Identify which cell holds the provided text, then report its [X, Y] central coordinate. 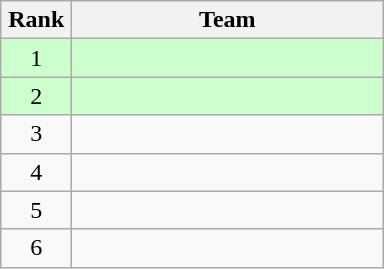
6 [36, 248]
4 [36, 172]
3 [36, 134]
5 [36, 210]
1 [36, 58]
Team [228, 20]
Rank [36, 20]
2 [36, 96]
